Locate the cell with the specified text and output its (x, y) center coordinate. 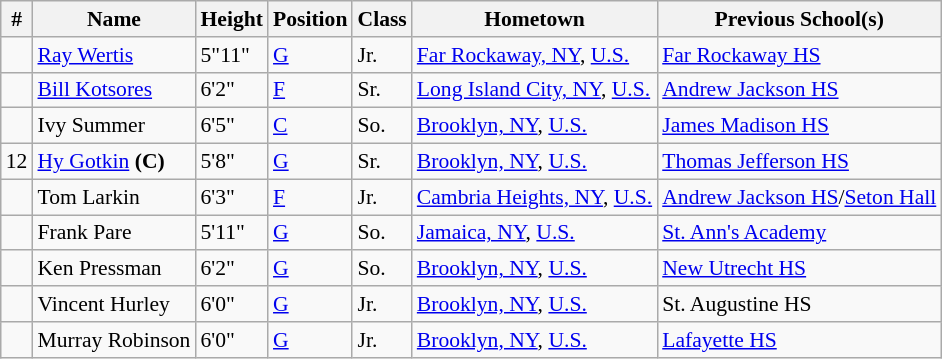
Andrew Jackson HS (799, 90)
Lafayette HS (799, 340)
Andrew Jackson HS/Seton Hall (799, 197)
Bill Kotsores (114, 90)
James Madison HS (799, 126)
Position (310, 19)
Hometown (534, 19)
Ray Wertis (114, 55)
5'8" (231, 162)
Far Rockaway, NY, U.S. (534, 55)
Far Rockaway HS (799, 55)
Murray Robinson (114, 340)
Name (114, 19)
New Utrecht HS (799, 269)
6'3" (231, 197)
Thomas Jefferson HS (799, 162)
Cambria Heights, NY, U.S. (534, 197)
# (17, 19)
Class (382, 19)
Frank Pare (114, 233)
Hy Gotkin (C) (114, 162)
C (310, 126)
12 (17, 162)
Previous School(s) (799, 19)
Ken Pressman (114, 269)
5"11" (231, 55)
Jamaica, NY, U.S. (534, 233)
Ivy Summer (114, 126)
St. Augustine HS (799, 304)
Tom Larkin (114, 197)
Height (231, 19)
Vincent Hurley (114, 304)
Long Island City, NY, U.S. (534, 90)
6'5" (231, 126)
5'11" (231, 233)
St. Ann's Academy (799, 233)
